Find where the given text appears and provide that cell's center as (x, y) coordinate. 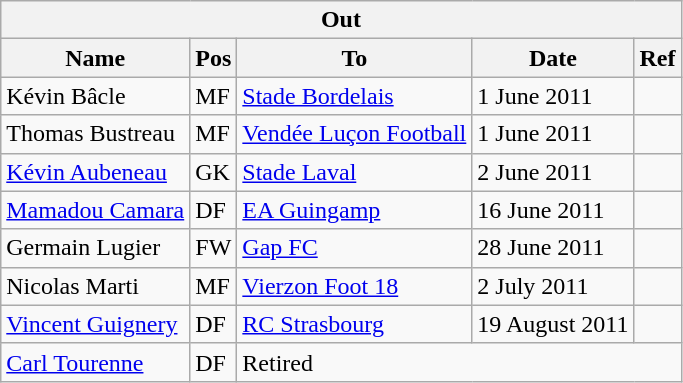
FW (214, 248)
Gap FC (354, 248)
Out (341, 20)
19 August 2011 (553, 324)
Retired (459, 362)
Mamadou Camara (96, 210)
28 June 2011 (553, 248)
Ref (658, 58)
2 June 2011 (553, 172)
RC Strasbourg (354, 324)
Stade Bordelais (354, 96)
Vincent Guignery (96, 324)
To (354, 58)
Date (553, 58)
GK (214, 172)
Pos (214, 58)
Kévin Aubeneau (96, 172)
2 July 2011 (553, 286)
Vendée Luçon Football (354, 134)
Germain Lugier (96, 248)
Stade Laval (354, 172)
Thomas Bustreau (96, 134)
Vierzon Foot 18 (354, 286)
Carl Tourenne (96, 362)
Name (96, 58)
16 June 2011 (553, 210)
Nicolas Marti (96, 286)
Kévin Bâcle (96, 96)
EA Guingamp (354, 210)
